Identify which cell holds the provided text, then report its [X, Y] central coordinate. 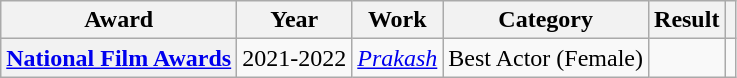
Year [294, 20]
2021-2022 [294, 58]
Best Actor (Female) [546, 58]
Result [687, 20]
Work [398, 20]
Prakash [398, 58]
National Film Awards [119, 58]
Award [119, 20]
Category [546, 20]
